Return (X, Y) of the center of cell containing provided text 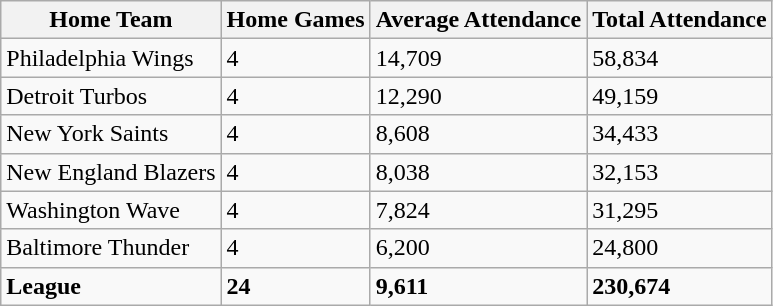
49,159 (680, 96)
230,674 (680, 286)
New England Blazers (111, 172)
24,800 (680, 248)
58,834 (680, 58)
Average Attendance (478, 20)
14,709 (478, 58)
7,824 (478, 210)
24 (296, 286)
Home Team (111, 20)
Washington Wave (111, 210)
New York Saints (111, 134)
6,200 (478, 248)
34,433 (680, 134)
8,038 (478, 172)
League (111, 286)
Philadelphia Wings (111, 58)
32,153 (680, 172)
9,611 (478, 286)
Total Attendance (680, 20)
31,295 (680, 210)
8,608 (478, 134)
12,290 (478, 96)
Detroit Turbos (111, 96)
Home Games (296, 20)
Baltimore Thunder (111, 248)
